Extract the (x, y) coordinate from the center of the cell holding the provided text.  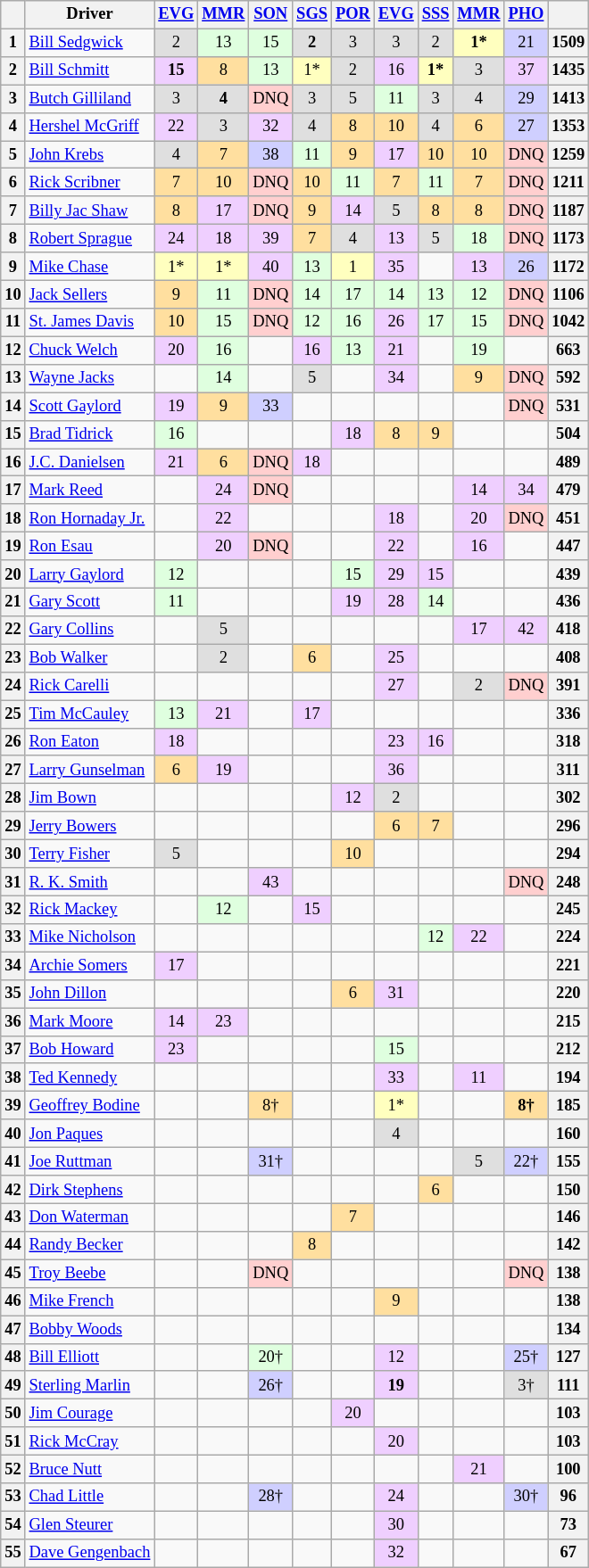
52 (12, 1470)
245 (568, 910)
311 (568, 771)
Terry Fisher (89, 854)
Robert Sprague (89, 239)
134 (568, 1329)
1413 (568, 98)
Bill Sedgwick (89, 43)
Troy Beebe (89, 1274)
436 (568, 603)
46 (12, 1302)
Ron Esau (89, 546)
Jon Paques (89, 1133)
44 (12, 1245)
Geoffrey Bodine (89, 1106)
41 (12, 1161)
Sterling Marlin (89, 1386)
663 (568, 350)
418 (568, 630)
SON (271, 14)
1187 (568, 210)
Bob Walker (89, 658)
1353 (568, 127)
439 (568, 574)
479 (568, 491)
Bill Schmitt (89, 71)
194 (568, 1077)
Rick Mackey (89, 910)
Rick Scribner (89, 182)
Gary Collins (89, 630)
1172 (568, 266)
1509 (568, 43)
John Krebs (89, 155)
Dave Gengenbach (89, 1554)
Gary Scott (89, 603)
Ron Hornaday Jr. (89, 519)
J.C. Danielsen (89, 462)
Jerry Bowers (89, 826)
Bobby Woods (89, 1329)
296 (568, 826)
100 (568, 1470)
302 (568, 797)
Mark Moore (89, 1022)
220 (568, 994)
49 (12, 1386)
111 (568, 1386)
3† (527, 1386)
73 (568, 1525)
Jack Sellers (89, 294)
Larry Gaylord (89, 574)
1173 (568, 239)
127 (568, 1358)
Chad Little (89, 1497)
47 (12, 1329)
Tim McCauley (89, 714)
30† (527, 1497)
Hershel McGriff (89, 127)
96 (568, 1497)
Rick Carelli (89, 687)
451 (568, 519)
1106 (568, 294)
Bill Elliott (89, 1358)
212 (568, 1049)
53 (12, 1497)
Mark Reed (89, 491)
SGS (312, 14)
Billy Jac Shaw (89, 210)
20† (271, 1358)
Wayne Jacks (89, 378)
POR (353, 14)
336 (568, 714)
R. K. Smith (89, 881)
146 (568, 1218)
160 (568, 1133)
224 (568, 938)
150 (568, 1190)
1259 (568, 155)
Mike French (89, 1302)
318 (568, 742)
67 (568, 1554)
51 (12, 1441)
PHO (527, 14)
489 (568, 462)
Rick McCray (89, 1441)
391 (568, 687)
St. James Davis (89, 323)
SSS (436, 14)
531 (568, 407)
185 (568, 1106)
408 (568, 658)
Archie Somers (89, 965)
Brad Tidrick (89, 433)
Scott Gaylord (89, 407)
Larry Gunselman (89, 771)
Ron Eaton (89, 742)
221 (568, 965)
1435 (568, 71)
248 (568, 881)
Mike Nicholson (89, 938)
Mike Chase (89, 266)
Jim Bown (89, 797)
Chuck Welch (89, 350)
Driver (89, 14)
Butch Gilliland (89, 98)
22† (527, 1161)
592 (568, 378)
Bruce Nutt (89, 1470)
31† (271, 1161)
25† (527, 1358)
John Dillon (89, 994)
Glen Steurer (89, 1525)
Ted Kennedy (89, 1077)
54 (12, 1525)
155 (568, 1161)
Dirk Stephens (89, 1190)
447 (568, 546)
504 (568, 433)
28† (271, 1497)
45 (12, 1274)
Don Waterman (89, 1218)
Randy Becker (89, 1245)
142 (568, 1245)
50 (12, 1413)
48 (12, 1358)
Jim Courage (89, 1413)
215 (568, 1022)
Joe Ruttman (89, 1161)
Bob Howard (89, 1049)
294 (568, 854)
26† (271, 1386)
1042 (568, 323)
55 (12, 1554)
1211 (568, 182)
